Return (x, y) of the center of cell containing provided text 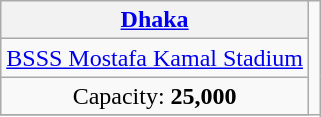
BSSS Mostafa Kamal Stadium (155, 58)
Capacity: 25,000 (155, 96)
Dhaka (155, 20)
